Find where the given text appears and provide that cell's center as [X, Y] coordinate. 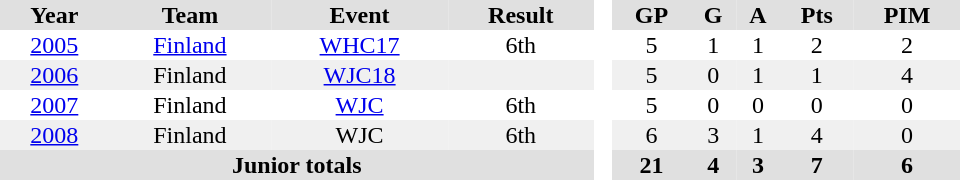
2005 [54, 45]
7 [818, 165]
Pts [818, 15]
WJC18 [360, 75]
PIM [907, 15]
Result [521, 15]
Year [54, 15]
WHC17 [360, 45]
G [713, 15]
2006 [54, 75]
Team [190, 15]
Event [360, 15]
A [758, 15]
2007 [54, 105]
2008 [54, 135]
21 [652, 165]
Junior totals [297, 165]
GP [652, 15]
